Capture the cell that displays the provided text and extract its (X, Y) central coordinate. 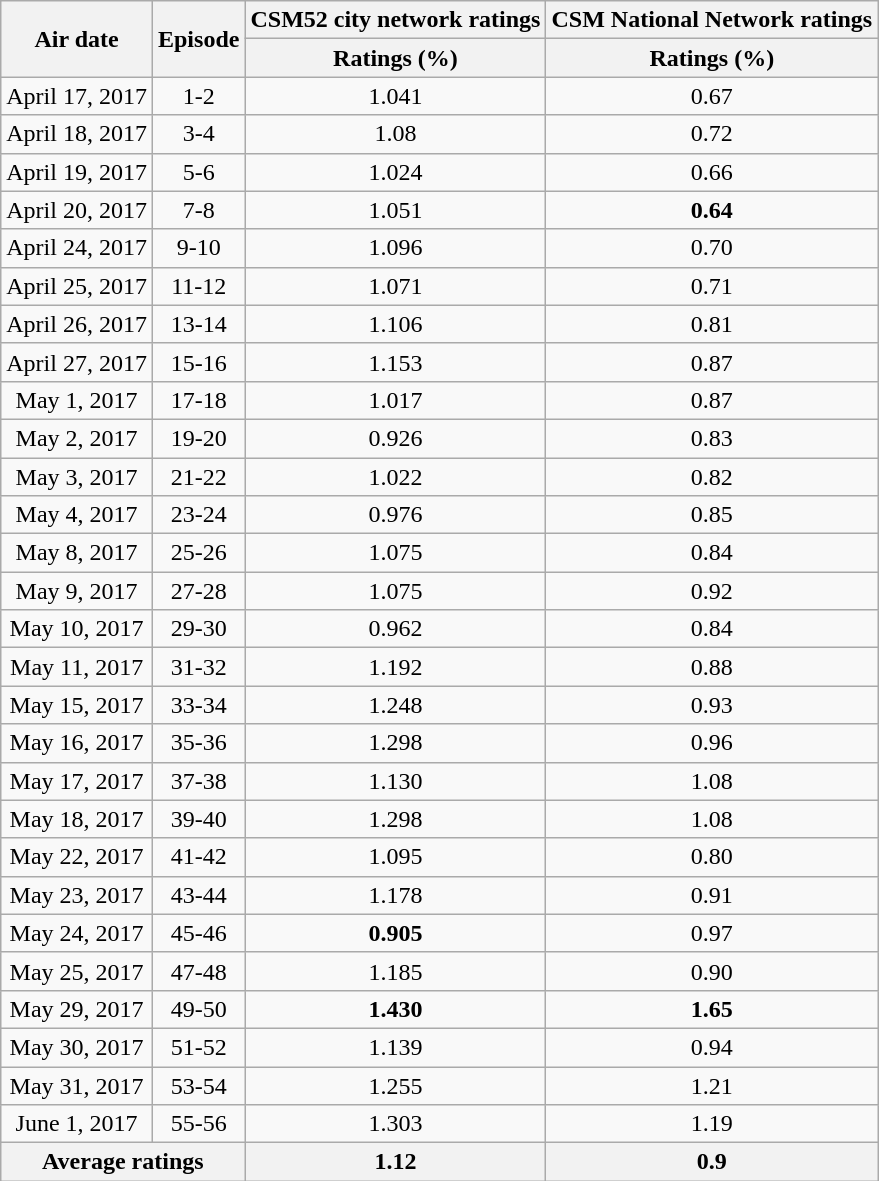
Episode (198, 39)
1.12 (396, 1162)
17-18 (198, 400)
0.94 (712, 1047)
1.139 (396, 1047)
0.905 (396, 933)
21-22 (198, 477)
0.80 (712, 857)
0.96 (712, 743)
May 9, 2017 (77, 591)
1.024 (396, 172)
1.096 (396, 248)
0.81 (712, 324)
15-16 (198, 362)
25-26 (198, 553)
0.72 (712, 134)
May 11, 2017 (77, 667)
May 3, 2017 (77, 477)
0.93 (712, 705)
May 24, 2017 (77, 933)
May 22, 2017 (77, 857)
35-36 (198, 743)
April 20, 2017 (77, 210)
0.926 (396, 438)
1.071 (396, 286)
1.130 (396, 781)
May 18, 2017 (77, 819)
0.67 (712, 96)
0.976 (396, 515)
45-46 (198, 933)
0.85 (712, 515)
May 31, 2017 (77, 1085)
April 27, 2017 (77, 362)
31-32 (198, 667)
19-20 (198, 438)
May 15, 2017 (77, 705)
1.21 (712, 1085)
0.962 (396, 629)
Average ratings (123, 1162)
27-28 (198, 591)
0.97 (712, 933)
1.19 (712, 1124)
0.64 (712, 210)
1.430 (396, 1009)
April 18, 2017 (77, 134)
23-24 (198, 515)
April 25, 2017 (77, 286)
0.66 (712, 172)
51-52 (198, 1047)
May 30, 2017 (77, 1047)
0.88 (712, 667)
May 17, 2017 (77, 781)
1.185 (396, 971)
0.9 (712, 1162)
53-54 (198, 1085)
0.82 (712, 477)
1.303 (396, 1124)
39-40 (198, 819)
0.91 (712, 895)
33-34 (198, 705)
37-38 (198, 781)
9-10 (198, 248)
1.051 (396, 210)
1.255 (396, 1085)
49-50 (198, 1009)
11-12 (198, 286)
3-4 (198, 134)
May 1, 2017 (77, 400)
1.017 (396, 400)
May 29, 2017 (77, 1009)
April 17, 2017 (77, 96)
1.153 (396, 362)
Air date (77, 39)
1.022 (396, 477)
1.178 (396, 895)
May 25, 2017 (77, 971)
June 1, 2017 (77, 1124)
May 2, 2017 (77, 438)
1.192 (396, 667)
May 16, 2017 (77, 743)
55-56 (198, 1124)
1.041 (396, 96)
5-6 (198, 172)
April 24, 2017 (77, 248)
May 23, 2017 (77, 895)
0.71 (712, 286)
April 19, 2017 (77, 172)
1.095 (396, 857)
April 26, 2017 (77, 324)
CSM52 city network ratings (396, 20)
41-42 (198, 857)
0.90 (712, 971)
47-48 (198, 971)
0.92 (712, 591)
1-2 (198, 96)
May 4, 2017 (77, 515)
29-30 (198, 629)
7-8 (198, 210)
May 8, 2017 (77, 553)
0.83 (712, 438)
1.65 (712, 1009)
CSM National Network ratings (712, 20)
May 10, 2017 (77, 629)
43-44 (198, 895)
0.70 (712, 248)
1.248 (396, 705)
1.106 (396, 324)
13-14 (198, 324)
